Scan for the cell matching the given text and deliver its (X, Y) coordinate at center. 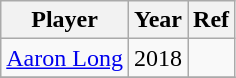
Aaron Long (65, 58)
Ref (212, 20)
2018 (158, 58)
Player (65, 20)
Year (158, 20)
